Search for the cell housing the specified text and yield its [x, y] center coordinate. 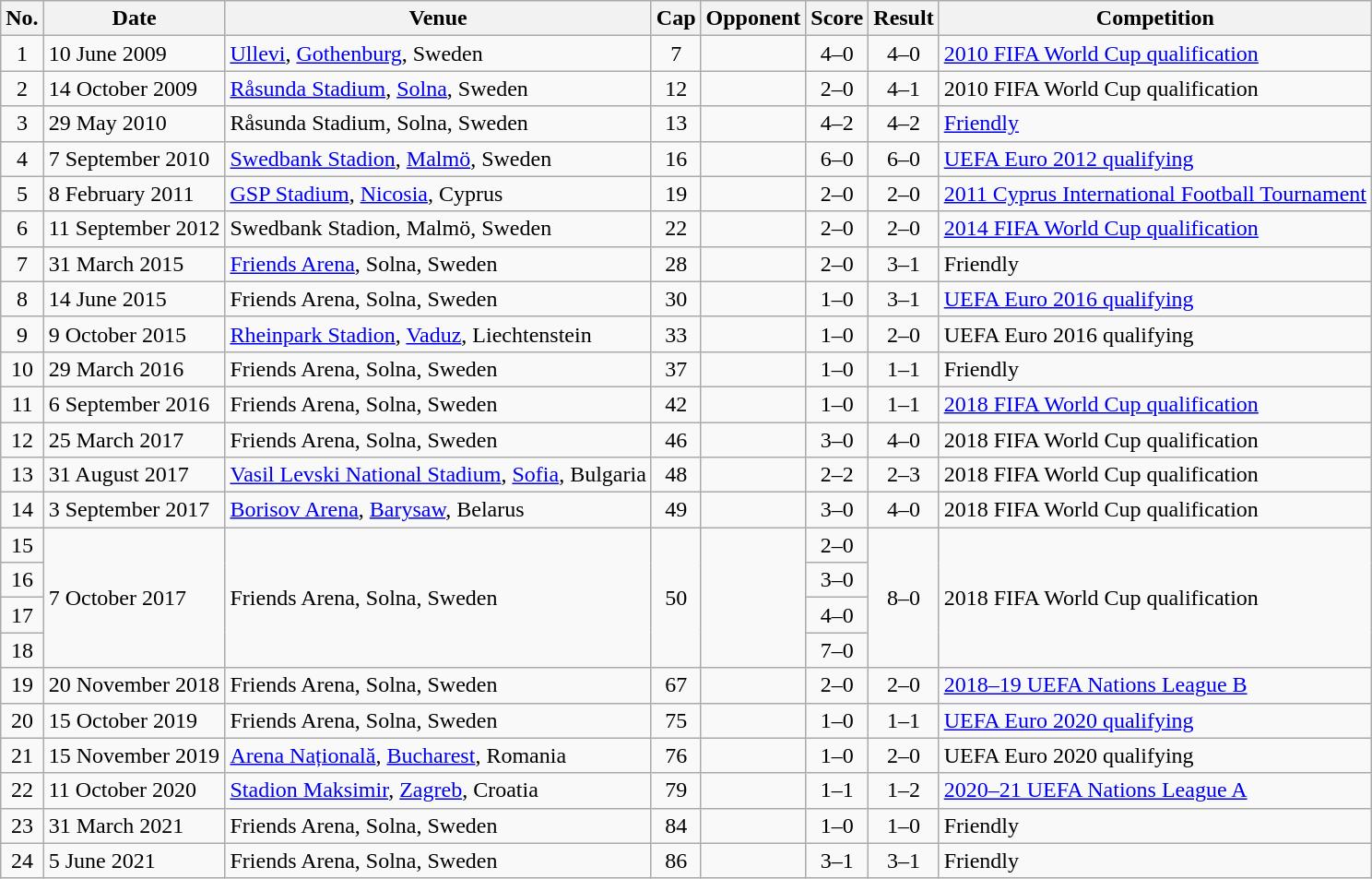
UEFA Euro 2012 qualifying [1154, 159]
11 [22, 404]
15 November 2019 [135, 755]
Date [135, 18]
2018–19 UEFA Nations League B [1154, 685]
48 [676, 475]
1 [22, 53]
1–2 [904, 790]
14 October 2009 [135, 89]
Arena Națională, Bucharest, Romania [438, 755]
31 August 2017 [135, 475]
2 [22, 89]
46 [676, 440]
Result [904, 18]
9 October 2015 [135, 334]
49 [676, 510]
6 September 2016 [135, 404]
15 October 2019 [135, 720]
2014 FIFA World Cup qualification [1154, 229]
29 May 2010 [135, 124]
23 [22, 826]
30 [676, 299]
14 June 2015 [135, 299]
28 [676, 264]
Venue [438, 18]
25 March 2017 [135, 440]
75 [676, 720]
8 February 2011 [135, 194]
7–0 [837, 650]
76 [676, 755]
79 [676, 790]
33 [676, 334]
9 [22, 334]
No. [22, 18]
GSP Stadium, Nicosia, Cyprus [438, 194]
3 [22, 124]
Vasil Levski National Stadium, Sofia, Bulgaria [438, 475]
5 June 2021 [135, 861]
24 [22, 861]
50 [676, 598]
42 [676, 404]
8–0 [904, 598]
17 [22, 615]
84 [676, 826]
7 October 2017 [135, 598]
Ullevi, Gothenburg, Sweden [438, 53]
18 [22, 650]
2011 Cyprus International Football Tournament [1154, 194]
15 [22, 545]
86 [676, 861]
5 [22, 194]
Rheinpark Stadion, Vaduz, Liechtenstein [438, 334]
2–2 [837, 475]
10 [22, 369]
31 March 2021 [135, 826]
20 [22, 720]
8 [22, 299]
67 [676, 685]
3 September 2017 [135, 510]
Stadion Maksimir, Zagreb, Croatia [438, 790]
7 September 2010 [135, 159]
Score [837, 18]
Opponent [753, 18]
29 March 2016 [135, 369]
11 October 2020 [135, 790]
2–3 [904, 475]
6 [22, 229]
20 November 2018 [135, 685]
4 [22, 159]
Competition [1154, 18]
10 June 2009 [135, 53]
37 [676, 369]
2020–21 UEFA Nations League A [1154, 790]
21 [22, 755]
14 [22, 510]
11 September 2012 [135, 229]
Cap [676, 18]
4–1 [904, 89]
Borisov Arena, Barysaw, Belarus [438, 510]
31 March 2015 [135, 264]
